Output the (X, Y) coordinate of the center of the cell containing the given text.  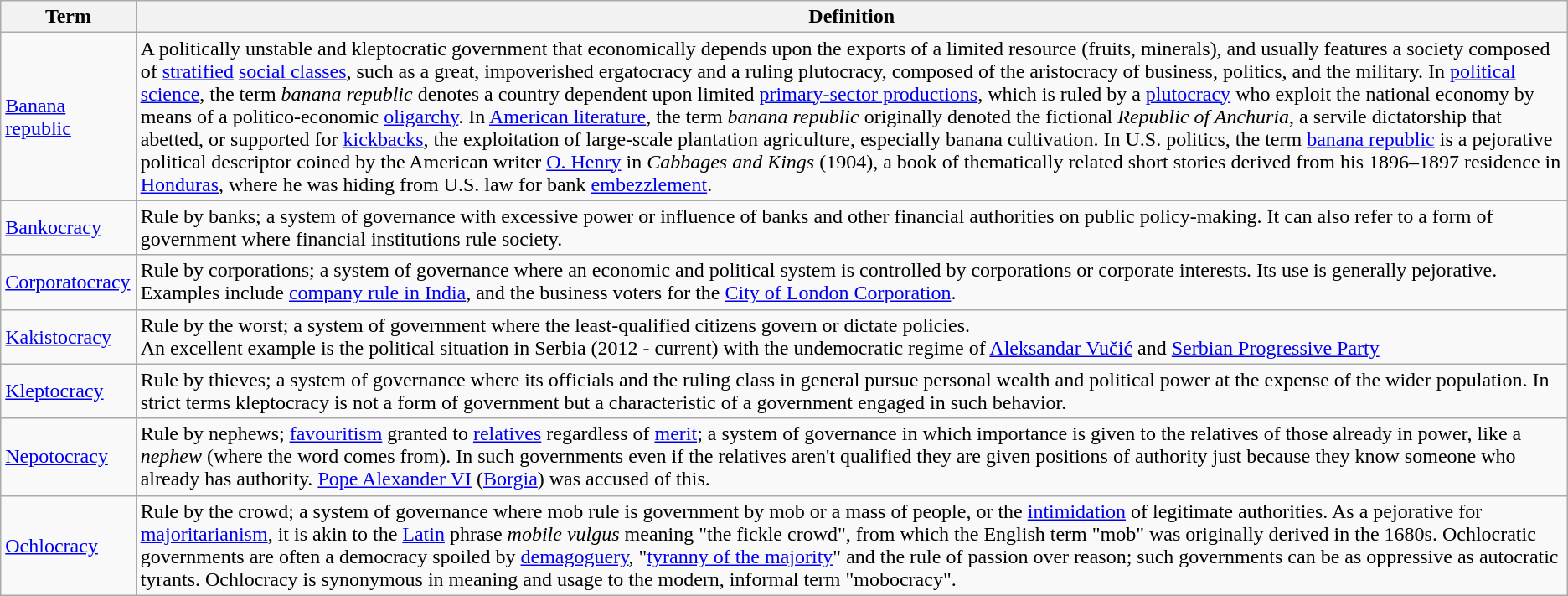
Banana republic (69, 117)
Corporatocracy (69, 282)
Nepotocracy (69, 457)
Kakistocracy (69, 337)
Ochlocracy (69, 545)
Bankocracy (69, 228)
Kleptocracy (69, 391)
Definition (851, 17)
Term (69, 17)
